Capture the cell that displays the provided text and extract its (x, y) central coordinate. 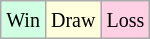
Draw (72, 20)
Win (24, 20)
Loss (126, 20)
